Detect which cell encompasses the target text, then output its [X, Y] center coordinate. 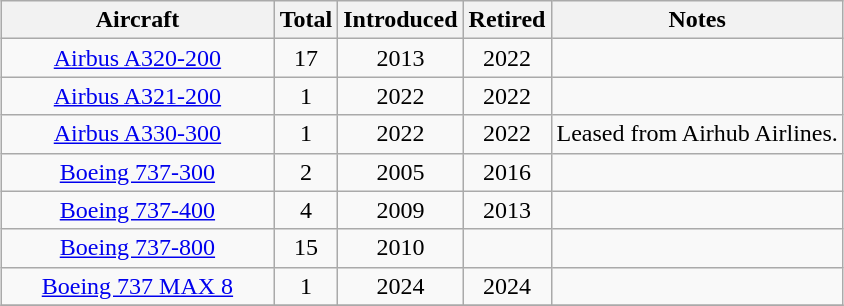
Aircraft [138, 20]
2016 [507, 172]
2005 [400, 172]
15 [306, 248]
Airbus A321-200 [138, 96]
2009 [400, 210]
Retired [507, 20]
Boeing 737 MAX 8 [138, 286]
Introduced [400, 20]
Airbus A330-300 [138, 134]
2 [306, 172]
Boeing 737-300 [138, 172]
Notes [697, 20]
Airbus A320-200 [138, 58]
2010 [400, 248]
Leased from Airhub Airlines. [697, 134]
Total [306, 20]
Boeing 737-800 [138, 248]
4 [306, 210]
Boeing 737-400 [138, 210]
17 [306, 58]
